Provide the (X, Y) coordinate of the cell's center where the given text is located.  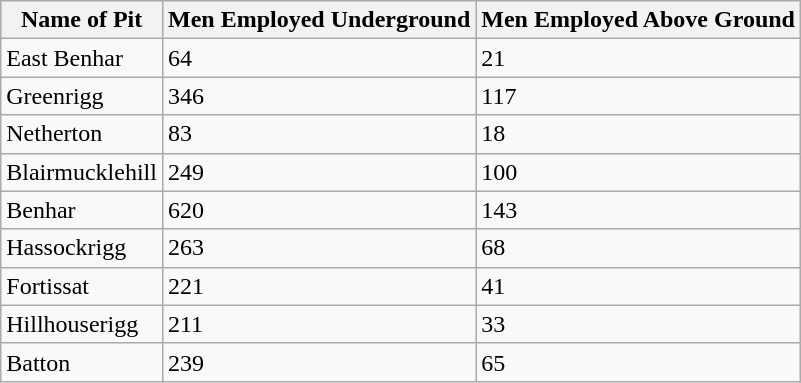
21 (638, 58)
346 (318, 96)
143 (638, 210)
Name of Pit (82, 20)
Greenrigg (82, 96)
249 (318, 172)
Hillhouserigg (82, 324)
620 (318, 210)
33 (638, 324)
18 (638, 134)
117 (638, 96)
64 (318, 58)
263 (318, 248)
Men Employed Above Ground (638, 20)
Batton (82, 362)
239 (318, 362)
100 (638, 172)
68 (638, 248)
211 (318, 324)
83 (318, 134)
221 (318, 286)
Fortissat (82, 286)
East Benhar (82, 58)
Men Employed Underground (318, 20)
Benhar (82, 210)
41 (638, 286)
Hassockrigg (82, 248)
Blairmucklehill (82, 172)
65 (638, 362)
Netherton (82, 134)
